Determine the [X, Y] coordinate at the center of the cell enclosing the given text.  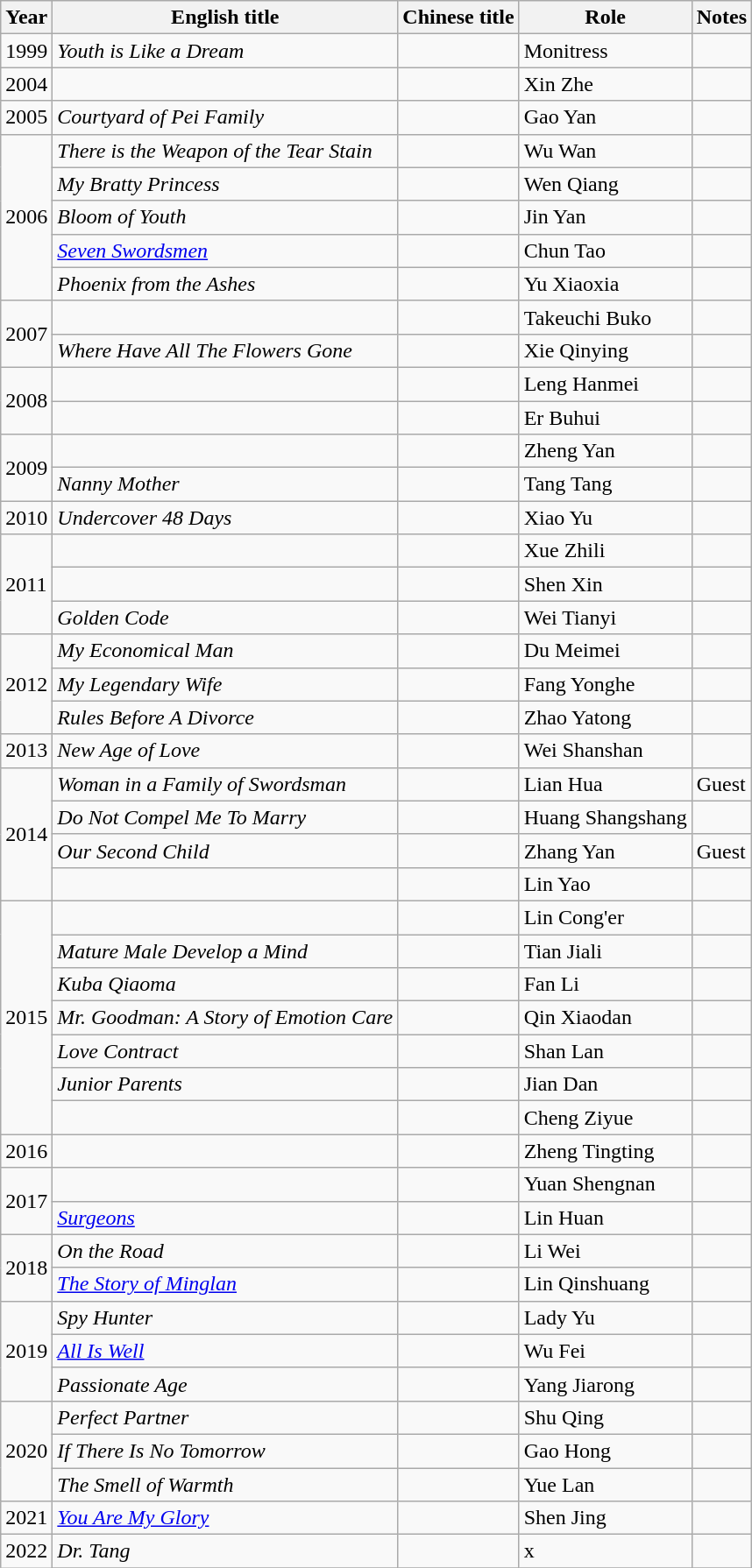
Wu Wan [605, 151]
Mature Male Develop a Mind [225, 950]
New Age of Love [225, 751]
Xin Zhe [605, 84]
Bloom of Youth [225, 217]
Takeuchi Buko [605, 317]
Where Have All The Flowers Gone [225, 350]
2011 [26, 584]
Perfect Partner [225, 1417]
Notes [721, 18]
Lin Yao [605, 884]
Yue Lan [605, 1485]
Monitress [605, 51]
Year [26, 18]
Golden Code [225, 618]
Cheng Ziyue [605, 1118]
Tian Jiali [605, 950]
2006 [26, 217]
2021 [26, 1518]
Passionate Age [225, 1384]
2012 [26, 684]
Spy Hunter [225, 1317]
2008 [26, 400]
2020 [26, 1451]
2010 [26, 518]
2009 [26, 468]
Undercover 48 Days [225, 518]
There is the Weapon of the Tear Stain [225, 151]
2014 [26, 834]
Nanny Mother [225, 484]
If There Is No Tomorrow [225, 1451]
Love Contract [225, 1051]
2018 [26, 1268]
Surgeons [225, 1218]
Zhang Yan [605, 851]
Phoenix from the Ashes [225, 284]
Zheng Yan [605, 451]
Du Meimei [605, 651]
Shen Jing [605, 1518]
Lin Cong'er [605, 917]
Xue Zhili [605, 551]
Zhao Yatong [605, 717]
Zheng Tingting [605, 1151]
Kuba Qiaoma [225, 985]
Youth is Like a Dream [225, 51]
Wei Shanshan [605, 751]
Tang Tang [605, 484]
2004 [26, 84]
Xiao Yu [605, 518]
On the Road [225, 1251]
2022 [26, 1551]
2019 [26, 1351]
All Is Well [225, 1351]
1999 [26, 51]
Wei Tianyi [605, 618]
Rules Before A Divorce [225, 717]
Qin Xiaodan [605, 1018]
Shen Xin [605, 584]
x [605, 1551]
2016 [26, 1151]
Er Buhui [605, 418]
Lady Yu [605, 1317]
2005 [26, 117]
Dr. Tang [225, 1551]
Fan Li [605, 985]
Yang Jiarong [605, 1384]
Do Not Compel Me To Marry [225, 817]
The Story of Minglan [225, 1284]
My Bratty Princess [225, 184]
Chun Tao [605, 251]
Mr. Goodman: A Story of Emotion Care [225, 1018]
Yu Xiaoxia [605, 284]
Chinese title [458, 18]
Wen Qiang [605, 184]
Shan Lan [605, 1051]
Seven Swordsmen [225, 251]
2007 [26, 334]
Role [605, 18]
Shu Qing [605, 1417]
2017 [26, 1201]
Lin Huan [605, 1218]
Jian Dan [605, 1084]
Junior Parents [225, 1084]
Yuan Shengnan [605, 1184]
Gao Hong [605, 1451]
Lin Qinshuang [605, 1284]
Huang Shangshang [605, 817]
2013 [26, 751]
Wu Fei [605, 1351]
Fang Yonghe [605, 684]
Courtyard of Pei Family [225, 117]
2015 [26, 1017]
English title [225, 18]
Lian Hua [605, 784]
Woman in a Family of Swordsman [225, 784]
The Smell of Warmth [225, 1485]
You Are My Glory [225, 1518]
Xie Qinying [605, 350]
Jin Yan [605, 217]
Our Second Child [225, 851]
My Economical Man [225, 651]
Li Wei [605, 1251]
Leng Hanmei [605, 384]
Gao Yan [605, 117]
My Legendary Wife [225, 684]
